Locate the cell with the specified text and output its (x, y) center coordinate. 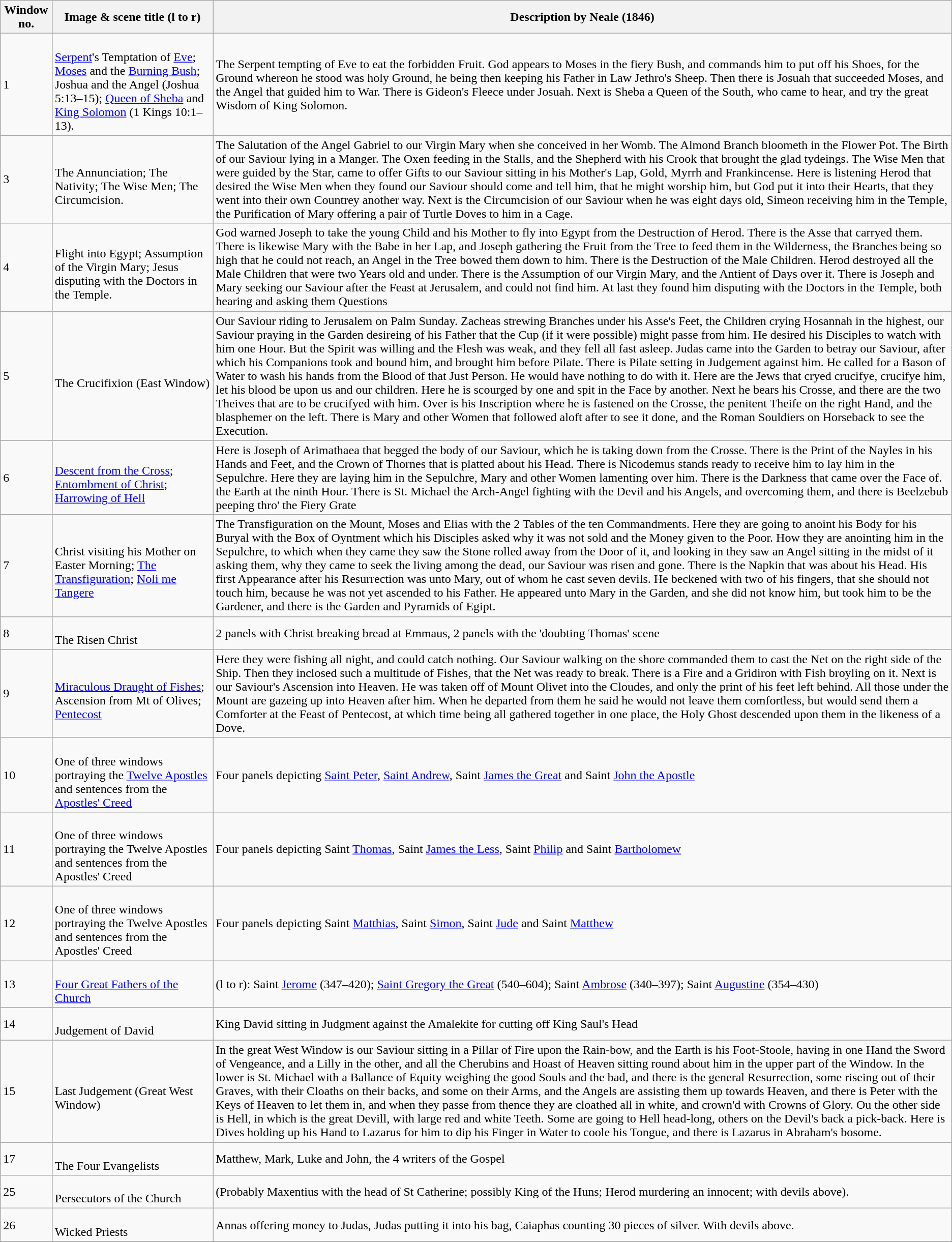
17 (26, 1159)
Last Judgement (Great West Window) (132, 1091)
2 panels with Christ breaking bread at Emmaus, 2 panels with the 'doubting Thomas' scene (583, 633)
The Risen Christ (132, 633)
King David sitting in Judgment against the Amalekite for cutting off King Saul's Head (583, 1024)
25 (26, 1192)
10 (26, 775)
4 (26, 268)
Image & scene title (l to r) (132, 17)
13 (26, 984)
5 (26, 376)
6 (26, 478)
14 (26, 1024)
The Four Evangelists (132, 1159)
Four panels depicting Saint Peter, Saint Andrew, Saint James the Great and Saint John the Apostle (583, 775)
(Probably Maxentius with the head of St Catherine; possibly King of the Huns; Herod murdering an innocent; with devils above). (583, 1192)
Flight into Egypt; Assumption of the Virgin Mary; Jesus disputing with the Doctors in the Temple. (132, 268)
Four panels depicting Saint Thomas, Saint James the Less, Saint Philip and Saint Bartholomew (583, 849)
Persecutors of the Church (132, 1192)
8 (26, 633)
11 (26, 849)
Wicked Priests (132, 1225)
1 (26, 84)
15 (26, 1091)
Christ visiting his Mother on Easter Morning; The Transfiguration; Noli me Tangere (132, 566)
(l to r): Saint Jerome (347–420); Saint Gregory the Great (540–604); Saint Ambrose (340–397); Saint Augustine (354–430) (583, 984)
Miraculous Draught of Fishes; Ascension from Mt of Olives; Pentecost (132, 694)
The Crucifixion (East Window) (132, 376)
3 (26, 179)
26 (26, 1225)
Judgement of David (132, 1024)
Window no. (26, 17)
The Annunciation; The Nativity; The Wise Men; The Circumcision. (132, 179)
Matthew, Mark, Luke and John, the 4 writers of the Gospel (583, 1159)
Four panels depicting Saint Matthias, Saint Simon, Saint Jude and Saint Matthew (583, 923)
Serpent's Temptation of Eve; Moses and the Burning Bush; Joshua and the Angel (Joshua 5:13–15); Queen of Sheba and King Solomon (1 Kings 10:1–13). (132, 84)
Description by Neale (1846) (583, 17)
Annas offering money to Judas, Judas putting it into his bag, Caiaphas counting 30 pieces of silver. With devils above. (583, 1225)
12 (26, 923)
7 (26, 566)
Four Great Fathers of the Church (132, 984)
9 (26, 694)
Descent from the Cross; Entombment of Christ; Harrowing of Hell (132, 478)
